Scan for the cell matching the given text and deliver its (X, Y) coordinate at center. 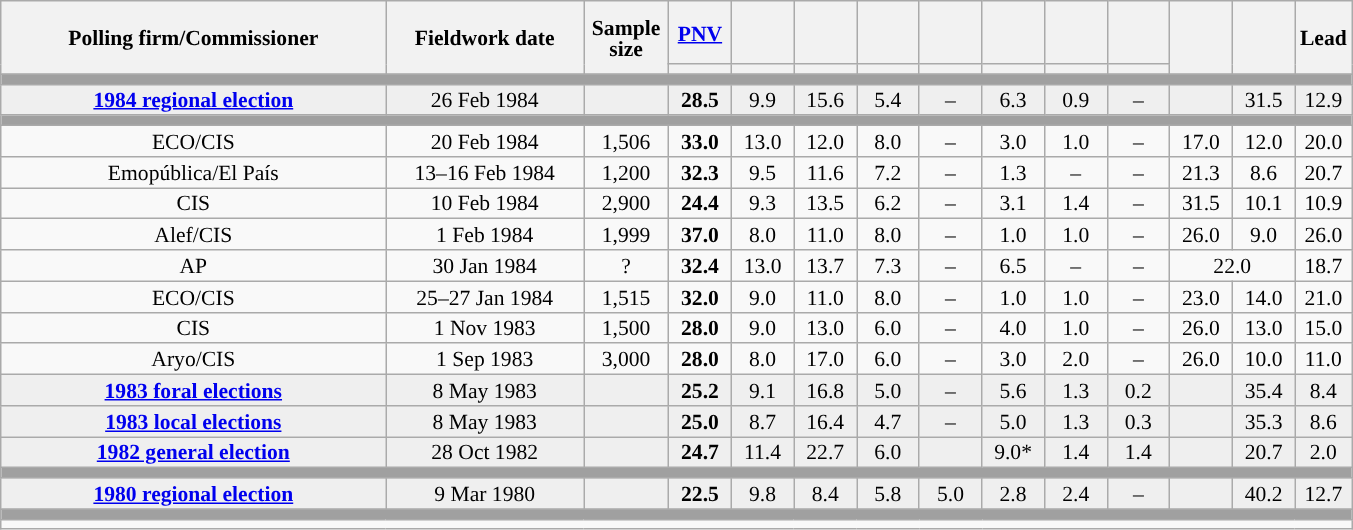
1 Nov 1983 (485, 328)
18.7 (1324, 266)
13–16 Feb 1984 (485, 172)
12.7 (1324, 494)
5.6 (1014, 390)
21.3 (1202, 172)
16.8 (826, 390)
15.0 (1324, 328)
35.4 (1264, 390)
4.0 (1014, 328)
0.2 (1138, 390)
10.0 (1264, 360)
Emopública/El País (194, 172)
2,900 (626, 204)
40.2 (1264, 494)
Fieldwork date (485, 38)
1984 regional election (194, 100)
1 Feb 1984 (485, 234)
8.7 (762, 422)
35.3 (1264, 422)
25.0 (700, 422)
23.0 (1202, 296)
1,515 (626, 296)
6.3 (1014, 100)
16.4 (826, 422)
11.4 (762, 452)
1,500 (626, 328)
2.8 (1014, 494)
1,999 (626, 234)
28.5 (700, 100)
9.0* (1014, 452)
? (626, 266)
6.5 (1014, 266)
32.4 (700, 266)
0.9 (1076, 100)
3,000 (626, 360)
9.9 (762, 100)
22.0 (1232, 266)
20.0 (1324, 142)
Sample size (626, 38)
11.6 (826, 172)
24.7 (700, 452)
9.1 (762, 390)
4.7 (888, 422)
28 Oct 1982 (485, 452)
9.3 (762, 204)
1,506 (626, 142)
15.6 (826, 100)
20 Feb 1984 (485, 142)
1982 general election (194, 452)
24.4 (700, 204)
5.4 (888, 100)
7.2 (888, 172)
2.4 (1076, 494)
PNV (700, 32)
26 Feb 1984 (485, 100)
1 Sep 1983 (485, 360)
9 Mar 1980 (485, 494)
12.9 (1324, 100)
10 Feb 1984 (485, 204)
22.7 (826, 452)
21.0 (1324, 296)
6.2 (888, 204)
Lead (1324, 38)
10.1 (1264, 204)
14.0 (1264, 296)
30 Jan 1984 (485, 266)
Polling firm/Commissioner (194, 38)
13.7 (826, 266)
25.2 (700, 390)
1983 foral elections (194, 390)
9.5 (762, 172)
1983 local elections (194, 422)
AP (194, 266)
25–27 Jan 1984 (485, 296)
22.5 (700, 494)
5.8 (888, 494)
1980 regional election (194, 494)
9.8 (762, 494)
3.1 (1014, 204)
10.9 (1324, 204)
32.0 (700, 296)
1,200 (626, 172)
Alef/CIS (194, 234)
7.3 (888, 266)
33.0 (700, 142)
37.0 (700, 234)
32.3 (700, 172)
13.5 (826, 204)
0.3 (1138, 422)
Aryo/CIS (194, 360)
